Locate the cell with the specified text and output its (X, Y) center coordinate. 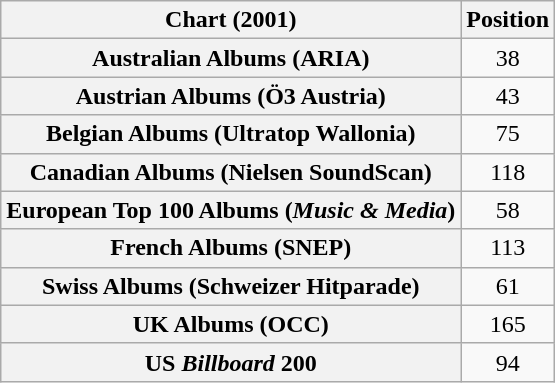
UK Albums (OCC) (231, 324)
58 (508, 210)
43 (508, 96)
94 (508, 362)
French Albums (SNEP) (231, 248)
Austrian Albums (Ö3 Austria) (231, 96)
113 (508, 248)
38 (508, 58)
Swiss Albums (Schweizer Hitparade) (231, 286)
US Billboard 200 (231, 362)
European Top 100 Albums (Music & Media) (231, 210)
Australian Albums (ARIA) (231, 58)
Chart (2001) (231, 20)
118 (508, 172)
165 (508, 324)
Position (508, 20)
75 (508, 134)
Canadian Albums (Nielsen SoundScan) (231, 172)
Belgian Albums (Ultratop Wallonia) (231, 134)
61 (508, 286)
